Return [X, Y] of the center of cell containing provided text 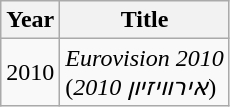
Year [30, 20]
Eurovision 2010(אירוויזיון 2010) [145, 72]
Title [145, 20]
2010 [30, 72]
